Pinpoint the cell where the given text exists, returning its [x, y] midpoint coordinate. 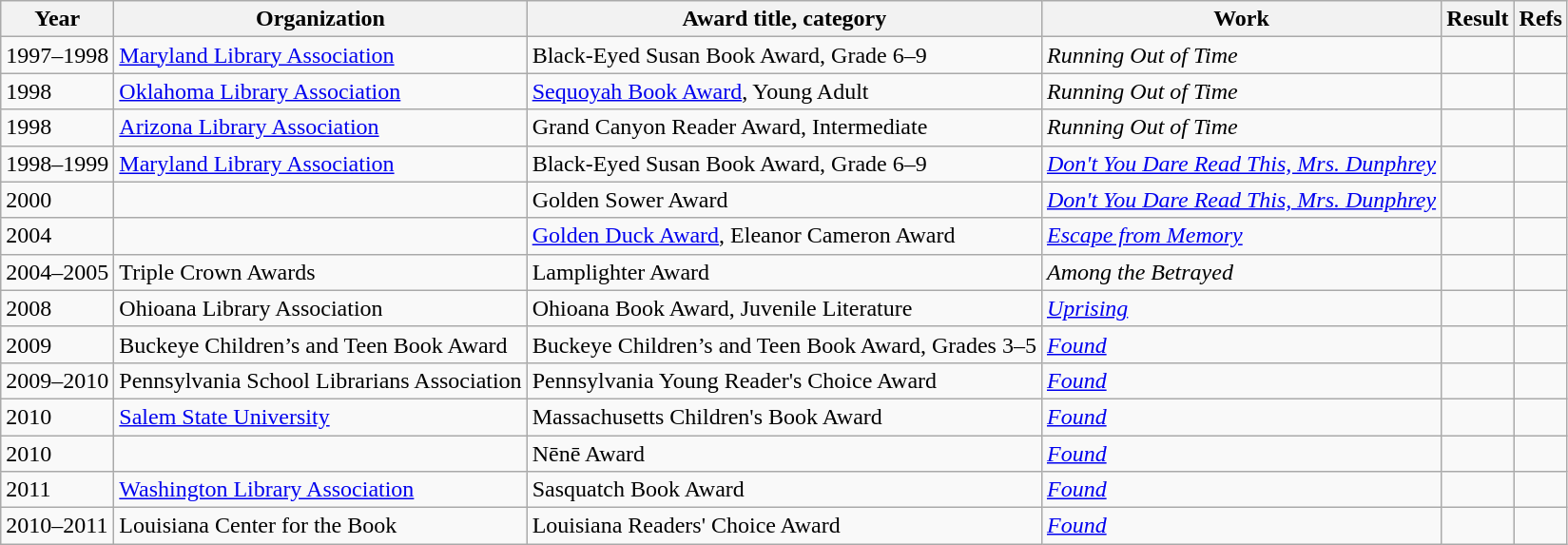
Among the Betrayed [1241, 272]
Massachusetts Children's Book Award [784, 417]
2009 [57, 344]
2009–2010 [57, 380]
Escape from Memory [1241, 236]
2011 [57, 490]
Lamplighter Award [784, 272]
Oklahoma Library Association [320, 91]
Result [1478, 19]
Pennsylvania Young Reader's Choice Award [784, 380]
Golden Duck Award, Eleanor Cameron Award [784, 236]
2004–2005 [57, 272]
2010–2011 [57, 526]
Uprising [1241, 308]
1997–1998 [57, 55]
Sasquatch Book Award [784, 490]
Louisiana Readers' Choice Award [784, 526]
2004 [57, 236]
Grand Canyon Reader Award, Intermediate [784, 127]
Arizona Library Association [320, 127]
2000 [57, 200]
Buckeye Children’s and Teen Book Award, Grades 3–5 [784, 344]
Refs [1540, 19]
Pennsylvania School Librarians Association [320, 380]
1998–1999 [57, 164]
Award title, category [784, 19]
Ohioana Library Association [320, 308]
Washington Library Association [320, 490]
Buckeye Children’s and Teen Book Award [320, 344]
Year [57, 19]
Triple Crown Awards [320, 272]
Work [1241, 19]
Ohioana Book Award, Juvenile Literature [784, 308]
Nēnē Award [784, 454]
Golden Sower Award [784, 200]
Louisiana Center for the Book [320, 526]
2008 [57, 308]
Organization [320, 19]
Salem State University [320, 417]
Sequoyah Book Award, Young Adult [784, 91]
